Scan for the cell matching the given text and deliver its (X, Y) coordinate at center. 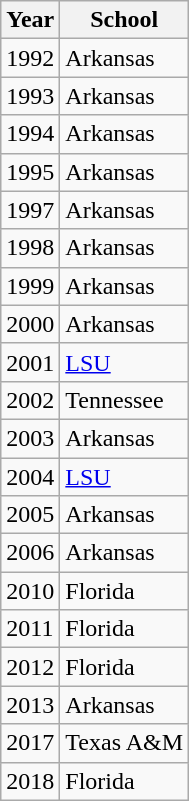
Tennessee (124, 400)
School (124, 20)
1993 (30, 96)
2001 (30, 362)
1999 (30, 286)
Year (30, 20)
2010 (30, 591)
1997 (30, 210)
2011 (30, 629)
2002 (30, 400)
Texas A&M (124, 743)
2003 (30, 438)
1994 (30, 134)
1995 (30, 172)
2013 (30, 705)
2005 (30, 515)
2004 (30, 477)
2000 (30, 324)
1998 (30, 248)
2018 (30, 781)
2017 (30, 743)
1992 (30, 58)
2006 (30, 553)
2012 (30, 667)
